Search for the cell housing the specified text and yield its [x, y] center coordinate. 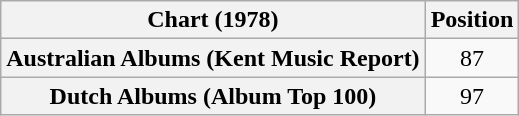
Chart (1978) [213, 20]
Dutch Albums (Album Top 100) [213, 96]
Australian Albums (Kent Music Report) [213, 58]
97 [472, 96]
87 [472, 58]
Position [472, 20]
